From the cell containing the given text, extract its center point as [X, Y] coordinate. 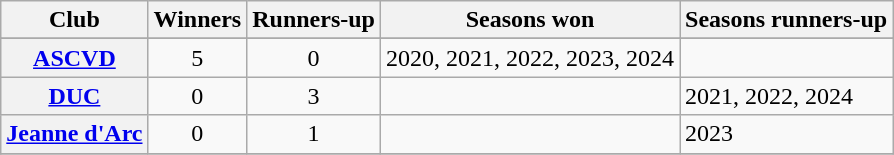
DUC [74, 96]
Winners [198, 20]
2020, 2021, 2022, 2023, 2024 [530, 58]
Jeanne d'Arc [74, 134]
2021, 2022, 2024 [786, 96]
1 [314, 134]
5 [198, 58]
Seasons won [530, 20]
ASCVD [74, 58]
2023 [786, 134]
Club [74, 20]
Runners-up [314, 20]
Seasons runners-up [786, 20]
3 [314, 96]
